Return (x, y) of the center of cell containing provided text 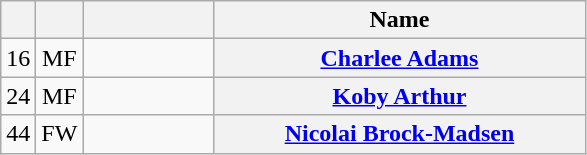
FW (60, 134)
44 (18, 134)
24 (18, 96)
Name (400, 20)
Nicolai Brock-Madsen (400, 134)
Charlee Adams (400, 58)
16 (18, 58)
Koby Arthur (400, 96)
